Pinpoint the cell where the given text exists, returning its (X, Y) midpoint coordinate. 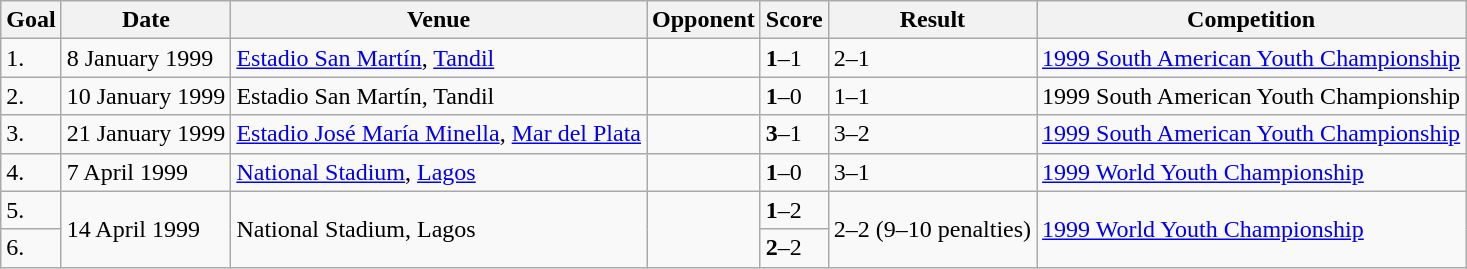
8 January 1999 (146, 58)
2–2 (9–10 penalties) (932, 229)
21 January 1999 (146, 134)
2. (31, 96)
6. (31, 248)
Venue (439, 20)
5. (31, 210)
4. (31, 172)
1. (31, 58)
1–2 (794, 210)
3. (31, 134)
14 April 1999 (146, 229)
Score (794, 20)
3–2 (932, 134)
Result (932, 20)
10 January 1999 (146, 96)
2–1 (932, 58)
Goal (31, 20)
Opponent (703, 20)
Estadio José María Minella, Mar del Plata (439, 134)
2–2 (794, 248)
Date (146, 20)
7 April 1999 (146, 172)
Competition (1252, 20)
